Search for the cell housing the specified text and yield its (X, Y) center coordinate. 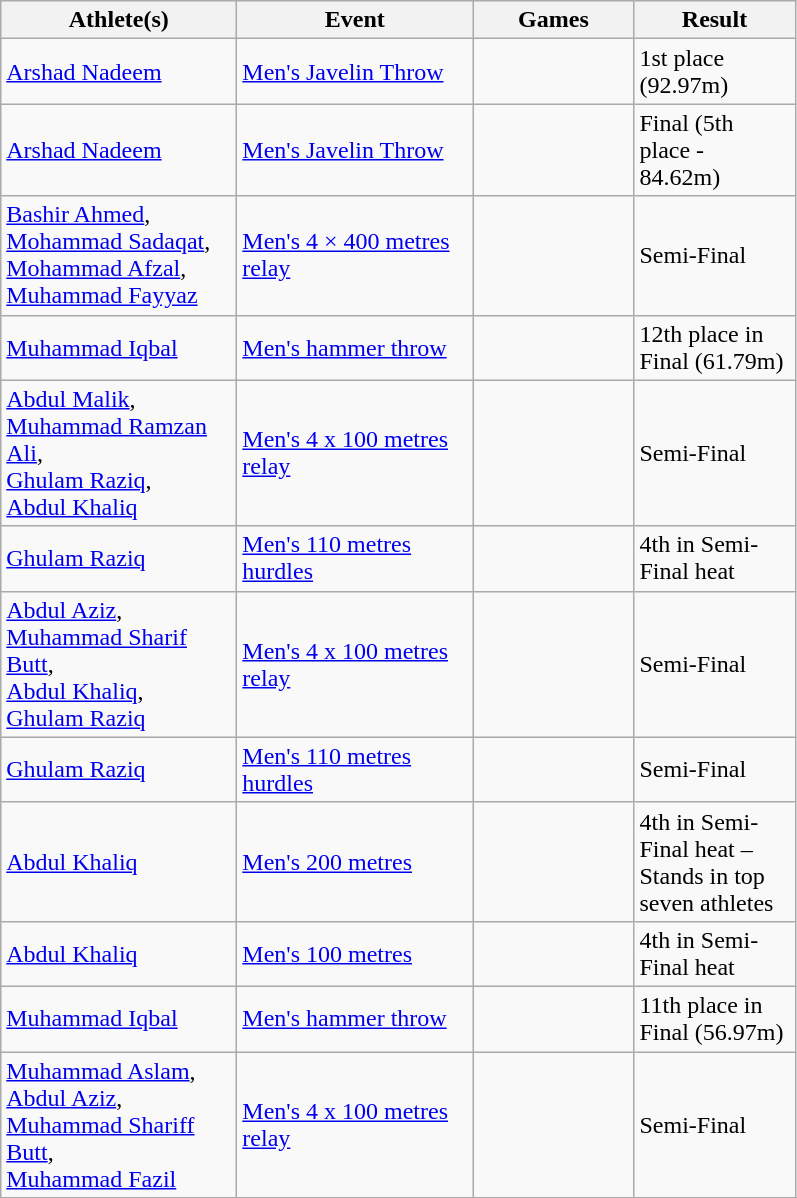
Men's 200 metres (355, 862)
Result (714, 20)
Men's 100 metres (355, 954)
Abdul Malik, Muhammad Ramzan Ali, Ghulam Raziq, Abdul Khaliq (119, 453)
Athlete(s) (119, 20)
1st place (92.97m) (714, 72)
11th place in Final (56.97m) (714, 1018)
Final (5th place - 84.62m) (714, 150)
12th place in Final (61.79m) (714, 348)
Bashir Ahmed, Mohammad Sadaqat, Mohammad Afzal, Muhammad Fayyaz (119, 256)
Muhammad Aslam, Abdul Aziz, Muhammad Shariff Butt, Muhammad Fazil (119, 1125)
Games (554, 20)
Abdul Aziz, Muhammad Sharif Butt, Abdul Khaliq, Ghulam Raziq (119, 664)
Event (355, 20)
Men's 4 × 400 metres relay (355, 256)
4th in Semi-Final heat – Stands in top seven athletes (714, 862)
